Scan for the cell matching the given text and deliver its (X, Y) coordinate at center. 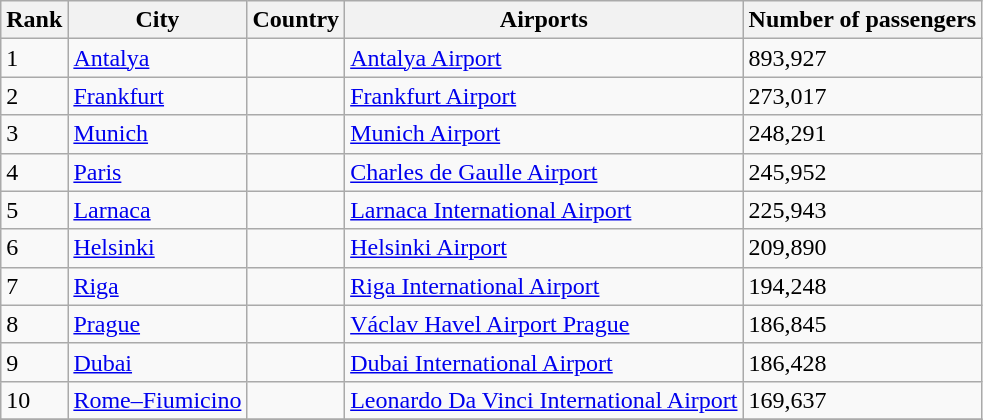
3 (34, 134)
Frankfurt Airport (544, 96)
5 (34, 210)
186,845 (862, 324)
Country (296, 20)
Riga International Airport (544, 286)
225,943 (862, 210)
Munich (158, 134)
209,890 (862, 248)
Number of passengers (862, 20)
893,927 (862, 58)
6 (34, 248)
248,291 (862, 134)
4 (34, 172)
169,637 (862, 400)
Munich Airport (544, 134)
Prague (158, 324)
Leonardo Da Vinci International Airport (544, 400)
186,428 (862, 362)
245,952 (862, 172)
Antalya Airport (544, 58)
9 (34, 362)
7 (34, 286)
Václav Havel Airport Prague (544, 324)
City (158, 20)
194,248 (862, 286)
10 (34, 400)
8 (34, 324)
Charles de Gaulle Airport (544, 172)
Rank (34, 20)
Riga (158, 286)
1 (34, 58)
Rome–Fiumicino (158, 400)
Antalya (158, 58)
Larnaca International Airport (544, 210)
Paris (158, 172)
Helsinki Airport (544, 248)
Dubai International Airport (544, 362)
273,017 (862, 96)
Airports (544, 20)
Frankfurt (158, 96)
2 (34, 96)
Dubai (158, 362)
Larnaca (158, 210)
Helsinki (158, 248)
